For the text-containing cell, return its midpoint in (X, Y) coordinate format. 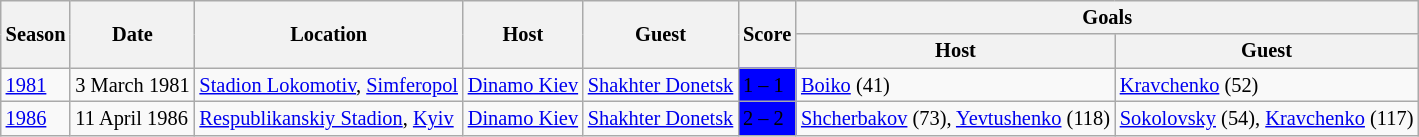
Date (132, 34)
Respublikanskiy Stadion, Kyiv (329, 118)
Location (329, 34)
Stadion Lokomotiv, Simferopol (329, 85)
Score (767, 34)
Shcherbakov (73), Yevtushenko (118) (956, 118)
Season (36, 34)
11 April 1986 (132, 118)
2 – 2 (767, 118)
Kravchenko (52) (1266, 85)
1981 (36, 85)
Goals (1107, 17)
1986 (36, 118)
Boiko (41) (956, 85)
1 – 1 (767, 85)
3 March 1981 (132, 85)
Sokolovsky (54), Kravchenko (117) (1266, 118)
